Provide the (x, y) coordinate of the cell's center where the given text is located.  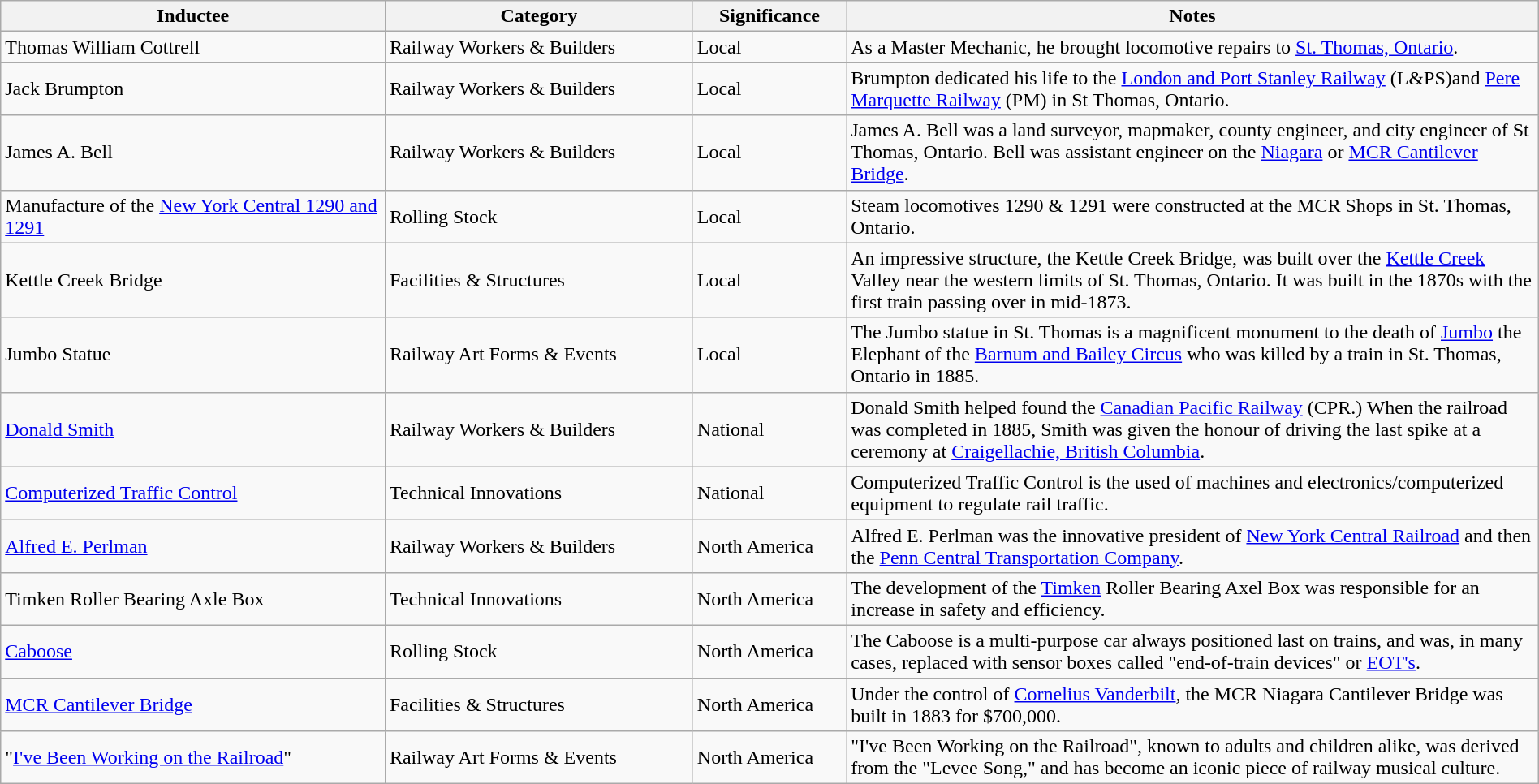
Computerized Traffic Control is the used of machines and electronics/computerized equipment to regulate rail traffic. (1193, 493)
Timken Roller Bearing Axle Box (193, 599)
Inductee (193, 16)
Category (539, 16)
Notes (1193, 16)
Jumbo Statue (193, 355)
Significance (769, 16)
Computerized Traffic Control (193, 493)
Jack Brumpton (193, 89)
Alfred E. Perlman was the innovative president of New York Central Railroad and then the Penn Central Transportation Company. (1193, 545)
The development of the Timken Roller Bearing Axel Box was responsible for an increase in safety and efficiency. (1193, 599)
MCR Cantilever Bridge (193, 704)
As a Master Mechanic, he brought locomotive repairs to St. Thomas, Ontario. (1193, 47)
Thomas William Cottrell (193, 47)
Caboose (193, 651)
"I've Been Working on the Railroad" (193, 758)
Alfred E. Perlman (193, 545)
Donald Smith (193, 429)
Kettle Creek Bridge (193, 280)
James A. Bell (193, 153)
Manufacture of the New York Central 1290 and 1291 (193, 216)
Steam locomotives 1290 & 1291 were constructed at the MCR Shops in St. Thomas, Ontario. (1193, 216)
Brumpton dedicated his life to the London and Port Stanley Railway (L&PS)and Pere Marquette Railway (PM) in St Thomas, Ontario. (1193, 89)
Under the control of Cornelius Vanderbilt, the MCR Niagara Cantilever Bridge was built in 1883 for $700,000. (1193, 704)
